Detect which cell encompasses the target text, then output its (x, y) center coordinate. 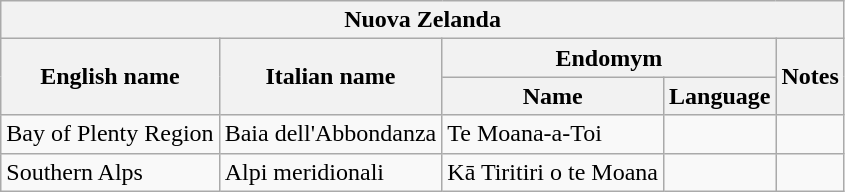
Notes (810, 77)
Endomym (609, 58)
Language (720, 96)
English name (110, 77)
Bay of Plenty Region (110, 134)
Name (553, 96)
Nuova Zelanda (423, 20)
Baia dell'Abbondanza (330, 134)
Te Moana-a-Toi (553, 134)
Alpi meridionali (330, 172)
Italian name (330, 77)
Kā Tiritiri o te Moana (553, 172)
Southern Alps (110, 172)
